Extract the (X, Y) coordinate from the center of the cell holding the provided text.  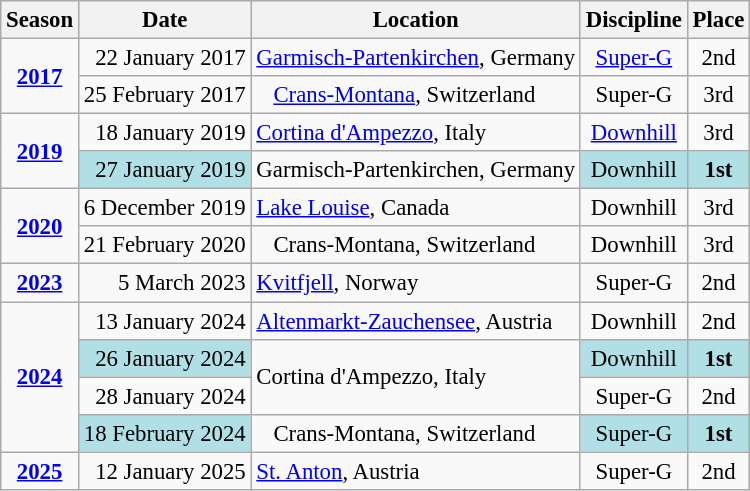
2017 (40, 76)
2019 (40, 152)
Discipline (634, 20)
12 January 2025 (164, 471)
Kvitfjell, Norway (416, 283)
2025 (40, 471)
27 January 2019 (164, 170)
13 January 2024 (164, 321)
St. Anton, Austria (416, 471)
Place (718, 20)
Season (40, 20)
26 January 2024 (164, 358)
21 February 2020 (164, 245)
Lake Louise, Canada (416, 208)
2024 (40, 377)
Altenmarkt-Zauchensee, Austria (416, 321)
25 February 2017 (164, 95)
2023 (40, 283)
22 January 2017 (164, 58)
Location (416, 20)
Date (164, 20)
6 December 2019 (164, 208)
5 March 2023 (164, 283)
28 January 2024 (164, 396)
18 January 2019 (164, 133)
2020 (40, 226)
18 February 2024 (164, 433)
